Provide the [x, y] coordinate of the cell's center where the given text is located.  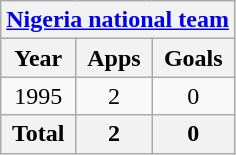
1995 [38, 96]
Year [38, 58]
Nigeria national team [118, 20]
Goals [193, 58]
Apps [114, 58]
Total [38, 134]
